For the text-containing cell, return its midpoint in [x, y] coordinate format. 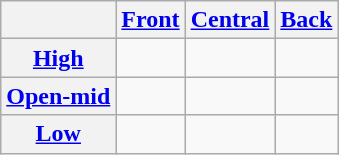
Front [150, 20]
High [58, 58]
Open-mid [58, 96]
Central [230, 20]
Low [58, 134]
Back [306, 20]
